Detect which cell encompasses the target text, then output its (X, Y) center coordinate. 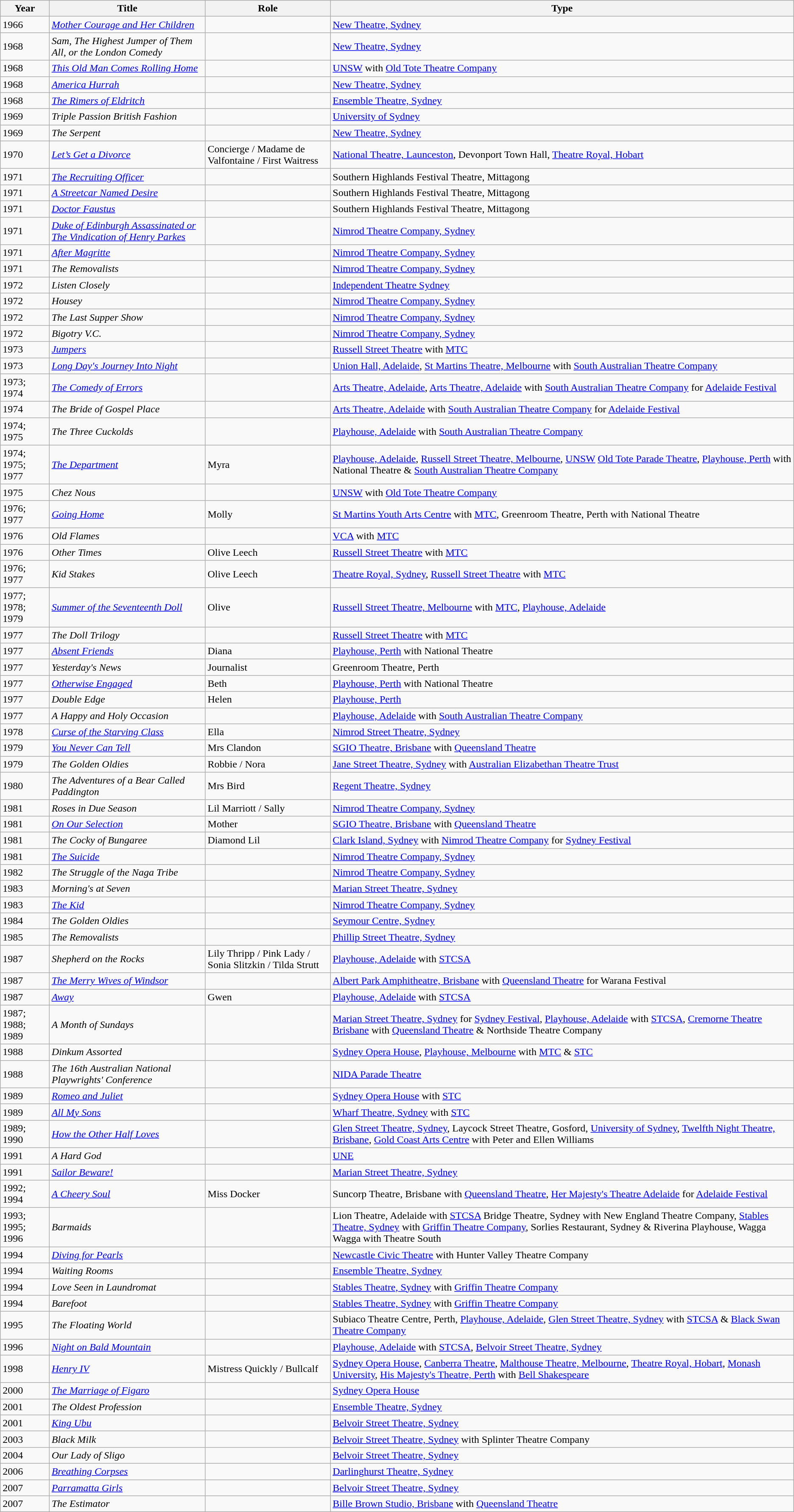
1966 (25, 25)
Diving for Pearls (127, 1255)
The Bride of Gospel Place (127, 409)
UNE (562, 1156)
Lily Thripp / Pink Lady / Sonia Slitzkin / Tilda Strutt (268, 959)
1985 (25, 937)
Role (268, 8)
Old Flames (127, 536)
The Last Supper Show (127, 317)
Year (25, 8)
Playhouse, Adelaide with STCSA, Belvoir Street Theatre, Sydney (562, 1347)
Sydney Opera House, Playhouse, Melbourne with MTC & STC (562, 1052)
Type (562, 8)
Clark Island, Sydney with Nimrod Theatre Company for Sydney Festival (562, 840)
How the Other Half Loves (127, 1134)
Newcastle Civic Theatre with Hunter Valley Theatre Company (562, 1255)
The Three Cuckolds (127, 431)
Night on Bald Mountain (127, 1347)
Otherwise Engaged (127, 683)
The Suicide (127, 857)
2004 (25, 1455)
Roses in Due Season (127, 808)
Mrs Clandon (268, 748)
1974; 1975; 1977 (25, 465)
1998 (25, 1369)
Shepherd on the Rocks (127, 959)
The Kid (127, 905)
Regent Theatre, Sydney (562, 786)
Bigotry V.C. (127, 333)
Away (127, 997)
1974 (25, 409)
The Comedy of Errors (127, 388)
Doctor Faustus (127, 209)
Romeo and Juliet (127, 1096)
Double Edge (127, 700)
Love Seen in Laundromat (127, 1287)
Helen (268, 700)
1989; 1990 (25, 1134)
Black Milk (127, 1439)
Suncorp Theatre, Brisbane with Queensland Theatre, Her Majesty's Theatre Adelaide for Adelaide Festival (562, 1194)
Chez Nous (127, 492)
Going Home (127, 514)
Arts Theatre, Adelaide, Arts Theatre, Adelaide with South Australian Theatre Company for Adelaide Festival (562, 388)
You Never Can Tell (127, 748)
Concierge / Madame de Valfontaine / First Waitress (268, 154)
Sailor Beware! (127, 1172)
Beth (268, 683)
The Estimator (127, 1504)
1992; 1994 (25, 1194)
1982 (25, 873)
The Cocky of Bungaree (127, 840)
Listen Closely (127, 285)
Robbie / Nora (268, 764)
Subiaco Theatre Centre, Perth, Playhouse, Adelaide, Glen Street Theatre, Sydney with STCSA & Black Swan Theatre Company (562, 1325)
King Ubu (127, 1423)
A Hard God (127, 1156)
2000 (25, 1391)
Dinkum Assorted (127, 1052)
Belvoir Street Theatre, Sydney with Splinter Theatre Company (562, 1439)
Our Lady of Sligo (127, 1455)
Absent Friends (127, 651)
1977; 1978; 1979 (25, 608)
America Hurrah (127, 84)
Housey (127, 301)
Curse of the Starving Class (127, 732)
Molly (268, 514)
The Serpent (127, 133)
A Happy and Holy Occasion (127, 716)
Breathing Corpses (127, 1471)
The Merry Wives of Windsor (127, 981)
1993; 1995; 1996 (25, 1227)
National Theatre, Launceston, Devonport Town Hall, Theatre Royal, Hobart (562, 154)
Kid Stakes (127, 574)
After Magritte (127, 253)
Mistress Quickly / Bullcalf (268, 1369)
Albert Park Amphitheatre, Brisbane with Queensland Theatre for Warana Festival (562, 981)
A Cheery Soul (127, 1194)
Sydney Opera House with STC (562, 1096)
A Month of Sundays (127, 1025)
1973; 1974 (25, 388)
Miss Docker (268, 1194)
Mrs Bird (268, 786)
1975 (25, 492)
Gwen (268, 997)
1987; 1988; 1989 (25, 1025)
Sam, The Highest Jumper of Them All, or the London Comedy (127, 47)
NIDA Parade Theatre (562, 1074)
1980 (25, 786)
The Marriage of Figaro (127, 1391)
The Floating World (127, 1325)
The Struggle of the Naga Tribe (127, 873)
Playhouse, Perth (562, 700)
1984 (25, 921)
The Rimers of Eldritch (127, 101)
Yesterday's News (127, 667)
Olive (268, 608)
Mother (268, 824)
Diana (268, 651)
Journalist (268, 667)
Long Day's Journey Into Night (127, 366)
All My Sons (127, 1112)
1974; 1975 (25, 431)
1978 (25, 732)
Phillip Street Theatre, Sydney (562, 937)
The 16th Australian National Playwrights' Conference (127, 1074)
Seymour Centre, Sydney (562, 921)
Arts Theatre, Adelaide with South Australian Theatre Company for Adelaide Festival (562, 409)
Ella (268, 732)
The Oldest Profession (127, 1407)
Nimrod Street Theatre, Sydney (562, 732)
Waiting Rooms (127, 1271)
Darlinghurst Theatre, Sydney (562, 1471)
Henry IV (127, 1369)
Jane Street Theatre, Sydney with Australian Elizabethan Theatre Trust (562, 764)
Theatre Royal, Sydney, Russell Street Theatre with MTC (562, 574)
Title (127, 8)
2003 (25, 1439)
Let’s Get a Divorce (127, 154)
Bille Brown Studio, Brisbane with Queensland Theatre (562, 1504)
2006 (25, 1471)
Barmaids (127, 1227)
Triple Passion British Fashion (127, 117)
Jumpers (127, 350)
On Our Selection (127, 824)
VCA with MTC (562, 536)
1996 (25, 1347)
Diamond Lil (268, 840)
The Recruiting Officer (127, 176)
Lil Marriott / Sally (268, 808)
Union Hall, Adelaide, St Martins Theatre, Melbourne with South Australian Theatre Company (562, 366)
University of Sydney (562, 117)
Wharf Theatre, Sydney with STC (562, 1112)
Myra (268, 465)
1995 (25, 1325)
St Martins Youth Arts Centre with MTC, Greenroom Theatre, Perth with National Theatre (562, 514)
This Old Man Comes Rolling Home (127, 68)
Other Times (127, 552)
Russell Street Theatre, Melbourne with MTC, Playhouse, Adelaide (562, 608)
Sydney Opera House (562, 1391)
The Adventures of a Bear Called Paddington (127, 786)
Morning's at Seven (127, 889)
Mother Courage and Her Children (127, 25)
Duke of Edinburgh Assassinated or The Vindication of Henry Parkes (127, 231)
1970 (25, 154)
Summer of the Seventeenth Doll (127, 608)
Parramatta Girls (127, 1488)
Greenroom Theatre, Perth (562, 667)
The Doll Trilogy (127, 635)
The Department (127, 465)
Independent Theatre Sydney (562, 285)
Barefoot (127, 1303)
A Streetcar Named Desire (127, 193)
